Locate the cell with the specified text and output its (x, y) center coordinate. 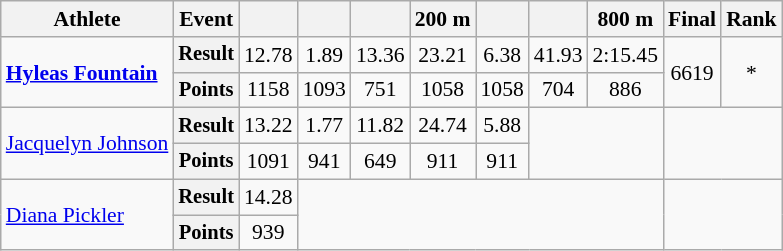
12.78 (268, 55)
1093 (324, 90)
939 (268, 233)
Final (692, 19)
751 (380, 90)
24.74 (443, 126)
Event (206, 19)
41.93 (558, 55)
886 (626, 90)
704 (558, 90)
Hyleas Fountain (88, 72)
11.82 (380, 126)
800 m (626, 19)
Athlete (88, 19)
649 (380, 162)
6619 (692, 72)
Diana Pickler (88, 214)
1.77 (324, 126)
23.21 (443, 55)
2:15.45 (626, 55)
Jacquelyn Johnson (88, 144)
13.22 (268, 126)
6.38 (502, 55)
1.89 (324, 55)
1158 (268, 90)
13.36 (380, 55)
* (752, 72)
Rank (752, 19)
14.28 (268, 197)
200 m (443, 19)
941 (324, 162)
5.88 (502, 126)
1091 (268, 162)
